For the text-containing cell, return its midpoint in [x, y] coordinate format. 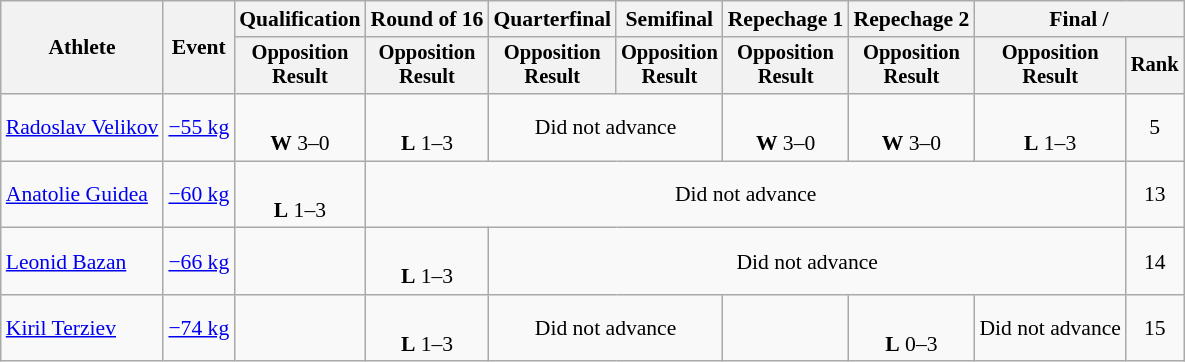
Anatolie Guidea [82, 194]
Radoslav Velikov [82, 128]
13 [1155, 194]
Athlete [82, 48]
15 [1155, 328]
Semifinal [670, 19]
−66 kg [198, 262]
5 [1155, 128]
Qualification [300, 19]
−74 kg [198, 328]
Kiril Terziev [82, 328]
14 [1155, 262]
Rank [1155, 66]
Event [198, 48]
Repechage 2 [911, 19]
Repechage 1 [786, 19]
Quarterfinal [552, 19]
L 0–3 [911, 328]
−60 kg [198, 194]
−55 kg [198, 128]
Round of 16 [428, 19]
Final / [1078, 19]
Leonid Bazan [82, 262]
